Locate the cell with the specified text and output its [x, y] center coordinate. 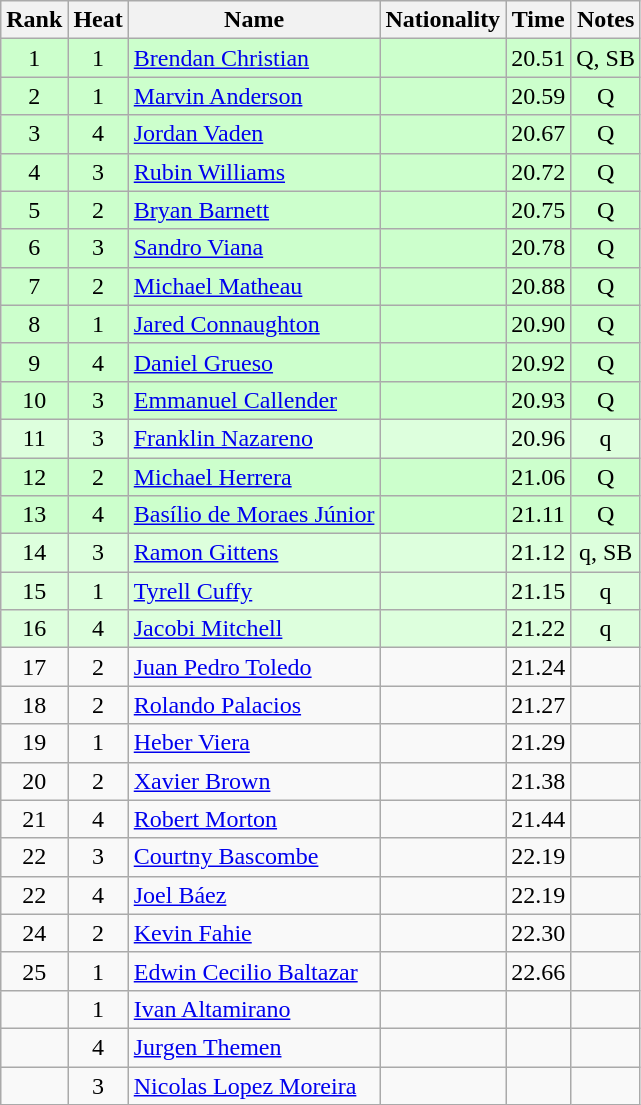
20.59 [538, 96]
Courtny Bascombe [254, 857]
20 [34, 781]
17 [34, 667]
Heber Viera [254, 743]
20.51 [538, 58]
Rank [34, 20]
Jacobi Mitchell [254, 629]
Name [254, 20]
Joel Báez [254, 895]
Q, SB [606, 58]
Notes [606, 20]
Rubin Williams [254, 172]
Tyrell Cuffy [254, 591]
21.38 [538, 781]
20.75 [538, 210]
15 [34, 591]
Michael Herrera [254, 477]
Daniel Grueso [254, 362]
q, SB [606, 553]
21.24 [538, 667]
Kevin Fahie [254, 933]
Marvin Anderson [254, 96]
Time [538, 20]
20.67 [538, 134]
Edwin Cecilio Baltazar [254, 971]
Nicolas Lopez Moreira [254, 1085]
Basílio de Moraes Júnior [254, 515]
Ramon Gittens [254, 553]
21.12 [538, 553]
Brendan Christian [254, 58]
18 [34, 705]
22.30 [538, 933]
21.11 [538, 515]
6 [34, 248]
24 [34, 933]
21.22 [538, 629]
11 [34, 438]
21.15 [538, 591]
13 [34, 515]
20.92 [538, 362]
21.06 [538, 477]
10 [34, 400]
Emmanuel Callender [254, 400]
14 [34, 553]
20.88 [538, 286]
21.29 [538, 743]
20.96 [538, 438]
Sandro Viana [254, 248]
20.78 [538, 248]
8 [34, 324]
Robert Morton [254, 819]
Michael Matheau [254, 286]
20.93 [538, 400]
20.72 [538, 172]
Xavier Brown [254, 781]
12 [34, 477]
19 [34, 743]
9 [34, 362]
7 [34, 286]
Juan Pedro Toledo [254, 667]
20.90 [538, 324]
21.27 [538, 705]
21 [34, 819]
Nationality [443, 20]
16 [34, 629]
21.44 [538, 819]
Heat [98, 20]
25 [34, 971]
Bryan Barnett [254, 210]
Franklin Nazareno [254, 438]
22.66 [538, 971]
Rolando Palacios [254, 705]
Ivan Altamirano [254, 1009]
Jordan Vaden [254, 134]
5 [34, 210]
Jurgen Themen [254, 1047]
Jared Connaughton [254, 324]
